Scan for the cell matching the given text and deliver its [x, y] coordinate at center. 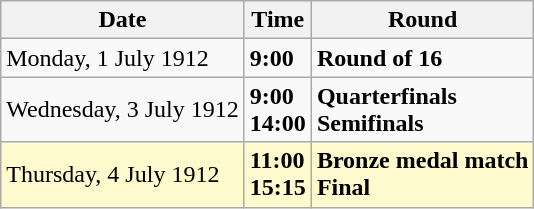
9:0014:00 [278, 110]
9:00 [278, 58]
Wednesday, 3 July 1912 [123, 110]
11:0015:15 [278, 174]
Monday, 1 July 1912 [123, 58]
Round [422, 20]
QuarterfinalsSemifinals [422, 110]
Time [278, 20]
Bronze medal matchFinal [422, 174]
Thursday, 4 July 1912 [123, 174]
Round of 16 [422, 58]
Date [123, 20]
